Determine the (x, y) coordinate at the center of the cell enclosing the given text.  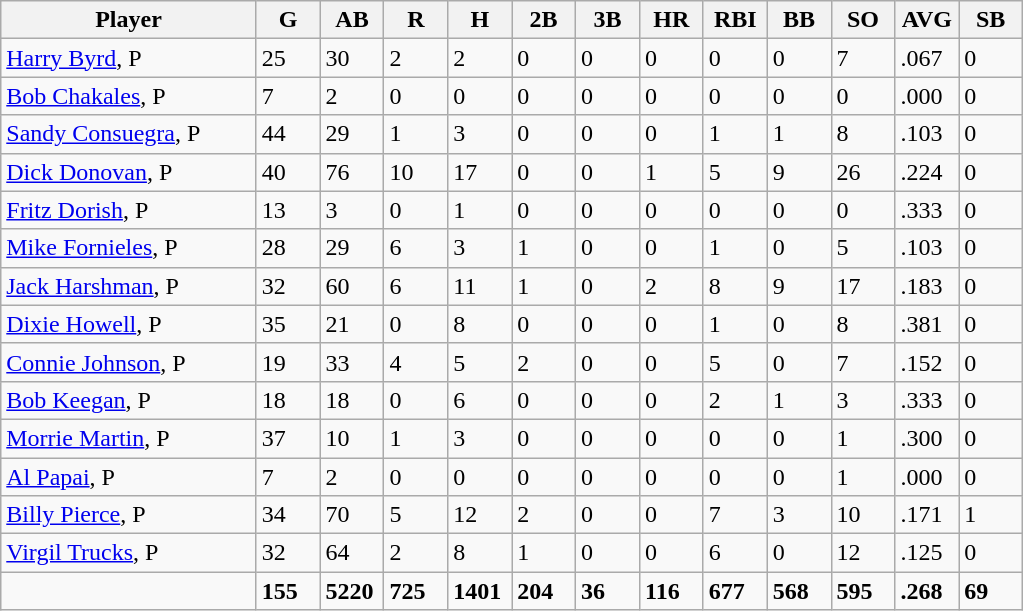
26 (863, 172)
Jack Harshman, P (128, 286)
33 (352, 362)
568 (799, 591)
Mike Fornieles, P (128, 248)
.224 (927, 172)
2B (544, 20)
.183 (927, 286)
G (288, 20)
.300 (927, 438)
25 (288, 58)
RBI (735, 20)
44 (288, 134)
40 (288, 172)
Bob Keegan, P (128, 400)
60 (352, 286)
.381 (927, 324)
Connie Johnson, P (128, 362)
.171 (927, 515)
Virgil Trucks, P (128, 553)
.268 (927, 591)
76 (352, 172)
.152 (927, 362)
28 (288, 248)
69 (991, 591)
30 (352, 58)
677 (735, 591)
R (416, 20)
AVG (927, 20)
Sandy Consuegra, P (128, 134)
.125 (927, 553)
64 (352, 553)
204 (544, 591)
37 (288, 438)
Billy Pierce, P (128, 515)
1401 (480, 591)
116 (671, 591)
BB (799, 20)
3B (608, 20)
Harry Byrd, P (128, 58)
H (480, 20)
155 (288, 591)
13 (288, 210)
36 (608, 591)
11 (480, 286)
HR (671, 20)
Dixie Howell, P (128, 324)
70 (352, 515)
Fritz Dorish, P (128, 210)
SO (863, 20)
Morrie Martin, P (128, 438)
4 (416, 362)
5220 (352, 591)
AB (352, 20)
.067 (927, 58)
Bob Chakales, P (128, 96)
725 (416, 591)
35 (288, 324)
Dick Donovan, P (128, 172)
19 (288, 362)
Player (128, 20)
Al Papai, P (128, 477)
595 (863, 591)
SB (991, 20)
34 (288, 515)
21 (352, 324)
